Find where the given text appears and provide that cell's center as [x, y] coordinate. 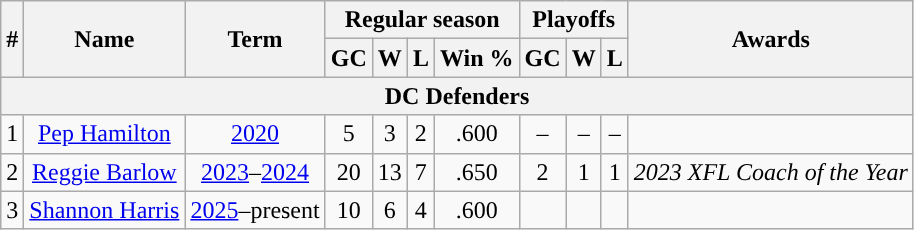
13 [390, 172]
2025–present [255, 210]
2020 [255, 134]
2023 XFL Coach of the Year [770, 172]
Name [104, 39]
Playoffs [574, 20]
7 [420, 172]
Shannon Harris [104, 210]
20 [348, 172]
5 [348, 134]
Pep Hamilton [104, 134]
6 [390, 210]
# [12, 39]
DC Defenders [458, 96]
2023–2024 [255, 172]
Regular season [422, 20]
10 [348, 210]
.650 [476, 172]
Win % [476, 58]
Awards [770, 39]
Reggie Barlow [104, 172]
4 [420, 210]
Term [255, 39]
